Scan for the cell matching the given text and deliver its [X, Y] coordinate at center. 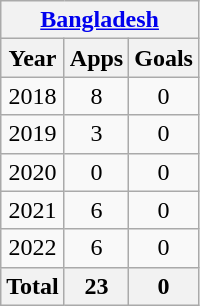
2019 [33, 134]
23 [96, 286]
2020 [33, 172]
8 [96, 96]
Bangladesh [100, 20]
Goals [164, 58]
Year [33, 58]
Total [33, 286]
2018 [33, 96]
2022 [33, 248]
Apps [96, 58]
2021 [33, 210]
3 [96, 134]
